Determine the (X, Y) coordinate at the center of the cell enclosing the given text.  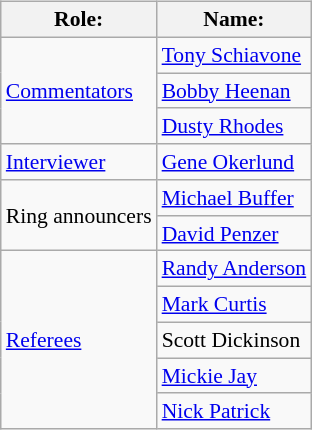
Dusty Rhodes (234, 126)
Scott Dickinson (234, 340)
Mickie Jay (234, 376)
Name: (234, 20)
Ring announcers (79, 216)
Randy Anderson (234, 269)
Michael Buffer (234, 198)
Interviewer (79, 162)
Tony Schiavone (234, 55)
Mark Curtis (234, 305)
Nick Patrick (234, 411)
Bobby Heenan (234, 91)
Referees (79, 340)
David Penzer (234, 233)
Role: (79, 20)
Commentators (79, 90)
Gene Okerlund (234, 162)
